Identify which cell holds the provided text, then report its (X, Y) central coordinate. 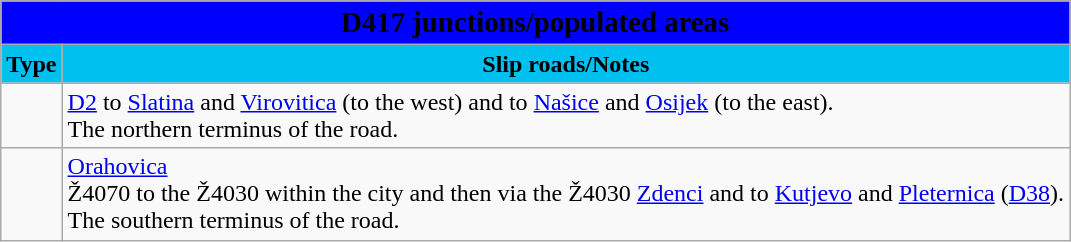
D417 junctions/populated areas (536, 23)
Type (32, 64)
OrahovicaŽ4070 to the Ž4030 within the city and then via the Ž4030 Zdenci and to Kutjevo and Pleternica (D38).The southern terminus of the road. (566, 194)
D2 to Slatina and Virovitica (to the west) and to Našice and Osijek (to the east).The northern terminus of the road. (566, 116)
Slip roads/Notes (566, 64)
